From the cell containing the given text, extract its center point as (x, y) coordinate. 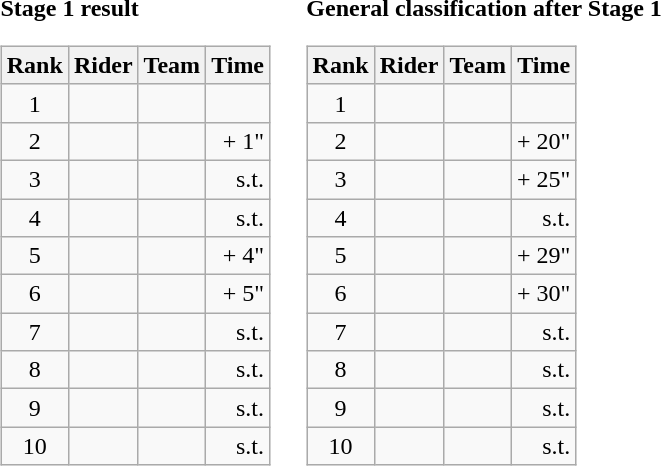
+ 29" (543, 256)
+ 5" (238, 294)
+ 20" (543, 141)
+ 25" (543, 179)
+ 4" (238, 256)
+ 30" (543, 294)
+ 1" (238, 141)
